Determine the (x, y) coordinate at the center of the cell enclosing the given text.  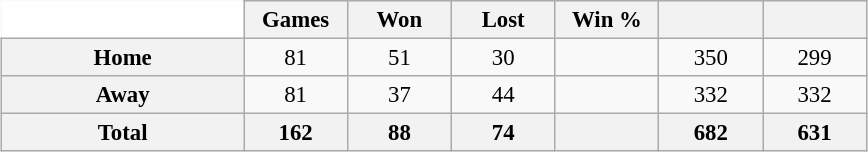
299 (815, 57)
30 (503, 57)
Away (123, 95)
162 (296, 133)
Games (296, 20)
631 (815, 133)
Win % (607, 20)
Won (399, 20)
682 (711, 133)
Home (123, 57)
Lost (503, 20)
44 (503, 95)
37 (399, 95)
88 (399, 133)
Total (123, 133)
74 (503, 133)
350 (711, 57)
51 (399, 57)
